For the text-containing cell, return its midpoint in (X, Y) coordinate format. 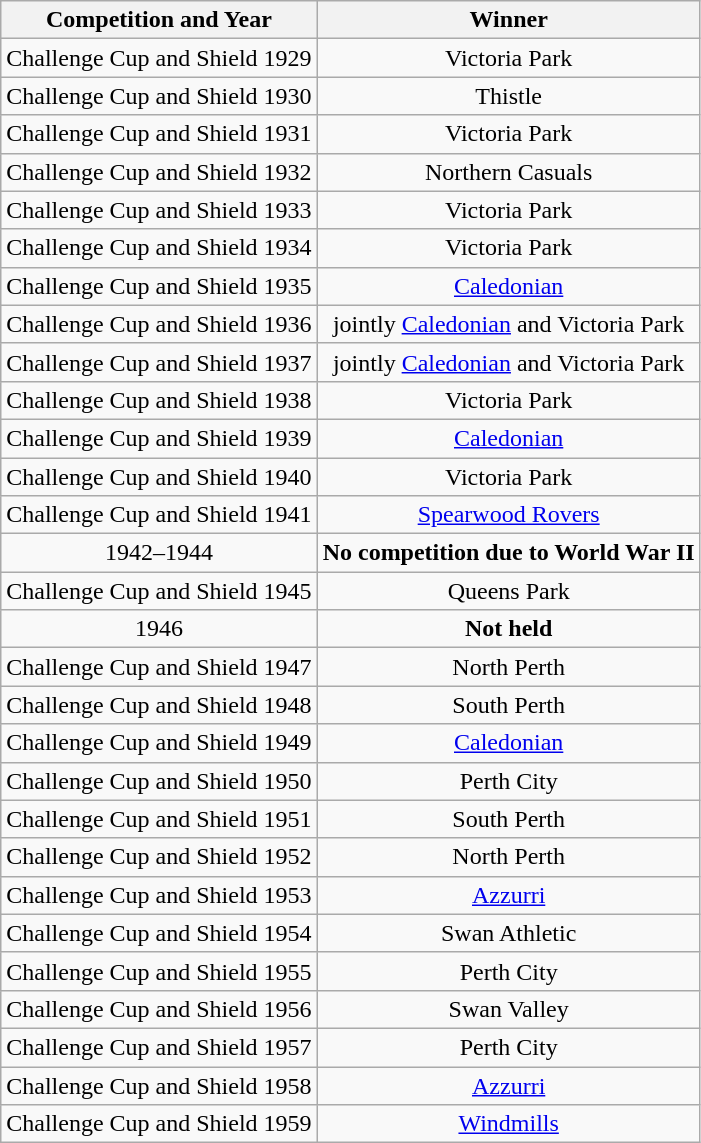
Challenge Cup and Shield 1951 (159, 819)
Challenge Cup and Shield 1940 (159, 477)
Challenge Cup and Shield 1947 (159, 667)
Not held (508, 629)
Challenge Cup and Shield 1929 (159, 58)
Northern Casuals (508, 172)
Competition and Year (159, 20)
Challenge Cup and Shield 1932 (159, 172)
Challenge Cup and Shield 1935 (159, 286)
No competition due to World War II (508, 553)
Challenge Cup and Shield 1930 (159, 96)
Challenge Cup and Shield 1954 (159, 933)
Challenge Cup and Shield 1953 (159, 895)
Thistle (508, 96)
Challenge Cup and Shield 1936 (159, 324)
1942–1944 (159, 553)
Challenge Cup and Shield 1955 (159, 971)
Challenge Cup and Shield 1934 (159, 248)
Challenge Cup and Shield 1958 (159, 1085)
Queens Park (508, 591)
Challenge Cup and Shield 1949 (159, 743)
Swan Valley (508, 1009)
1946 (159, 629)
Challenge Cup and Shield 1957 (159, 1047)
Challenge Cup and Shield 1950 (159, 781)
Challenge Cup and Shield 1948 (159, 705)
Challenge Cup and Shield 1945 (159, 591)
Challenge Cup and Shield 1938 (159, 400)
Challenge Cup and Shield 1952 (159, 857)
Challenge Cup and Shield 1956 (159, 1009)
Swan Athletic (508, 933)
Challenge Cup and Shield 1939 (159, 438)
Challenge Cup and Shield 1941 (159, 515)
Challenge Cup and Shield 1959 (159, 1124)
Windmills (508, 1124)
Challenge Cup and Shield 1933 (159, 210)
Challenge Cup and Shield 1937 (159, 362)
Winner (508, 20)
Spearwood Rovers (508, 515)
Challenge Cup and Shield 1931 (159, 134)
